Identify which cell holds the provided text, then report its (x, y) central coordinate. 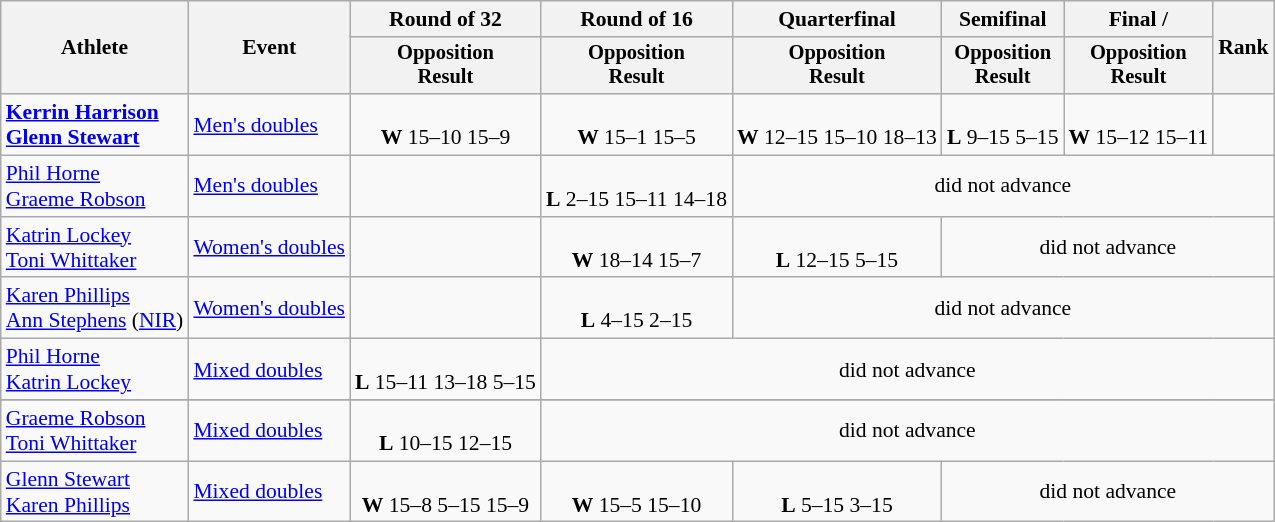
Kerrin HarrisonGlenn Stewart (95, 124)
Event (269, 48)
L 5–15 3–15 (837, 492)
Quarterfinal (837, 19)
W 15–5 15–10 (636, 492)
L 4–15 2–15 (636, 308)
Athlete (95, 48)
W 15–8 5–15 15–9 (446, 492)
Semifinal (1003, 19)
Phil HorneGraeme Robson (95, 186)
Glenn StewartKaren Phillips (95, 492)
W 12–15 15–10 18–13 (837, 124)
W 18–14 15–7 (636, 248)
Karen PhillipsAnn Stephens (NIR) (95, 308)
L 15–11 13–18 5–15 (446, 370)
Round of 16 (636, 19)
Round of 32 (446, 19)
L 12–15 5–15 (837, 248)
Final / (1139, 19)
Rank (1244, 48)
W 15–1 15–5 (636, 124)
W 15–10 15–9 (446, 124)
Phil HorneKatrin Lockey (95, 370)
Graeme RobsonToni Whittaker (95, 430)
L 10–15 12–15 (446, 430)
Katrin LockeyToni Whittaker (95, 248)
L 2–15 15–11 14–18 (636, 186)
W 15–12 15–11 (1139, 124)
L 9–15 5–15 (1003, 124)
